For the text-containing cell, return its midpoint in [X, Y] coordinate format. 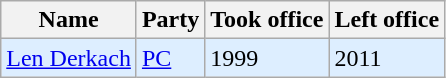
Party [170, 20]
Took office [267, 20]
PC [170, 58]
Name [69, 20]
1999 [267, 58]
Len Derkach [69, 58]
Left office [387, 20]
2011 [387, 58]
